Search for the cell housing the specified text and yield its [X, Y] center coordinate. 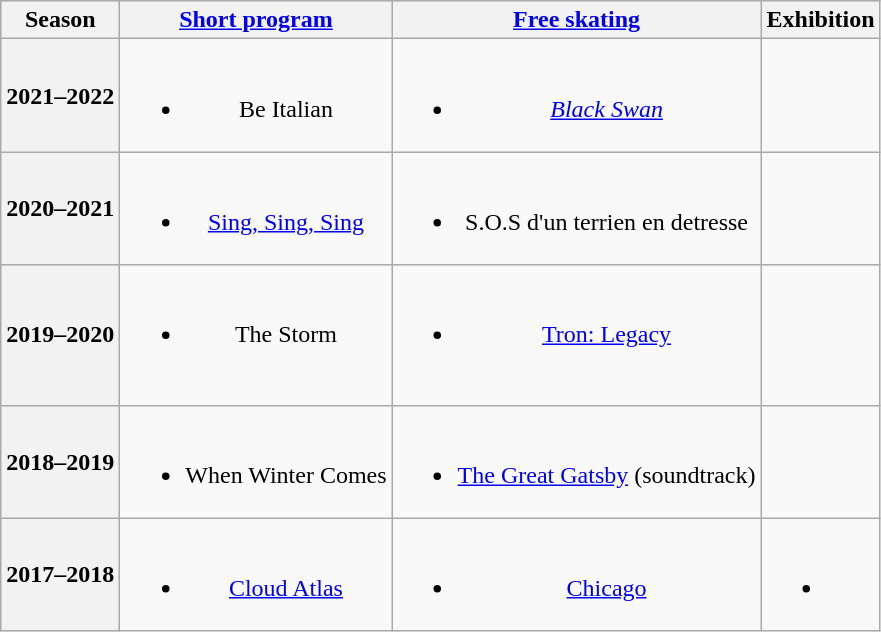
Exhibition [820, 20]
Sing, Sing, Sing [256, 208]
2018–2019 [60, 462]
Cloud Atlas [256, 574]
Season [60, 20]
Chicago [576, 574]
Be Italian [256, 96]
The Great Gatsby (soundtrack) [576, 462]
2017–2018 [60, 574]
2019–2020 [60, 335]
2020–2021 [60, 208]
Short program [256, 20]
The Storm [256, 335]
S.O.S d'un terrien en detresse [576, 208]
When Winter Comes [256, 462]
Tron: Legacy [576, 335]
Free skating [576, 20]
Black Swan [576, 96]
2021–2022 [60, 96]
